Detect which cell encompasses the target text, then output its (X, Y) center coordinate. 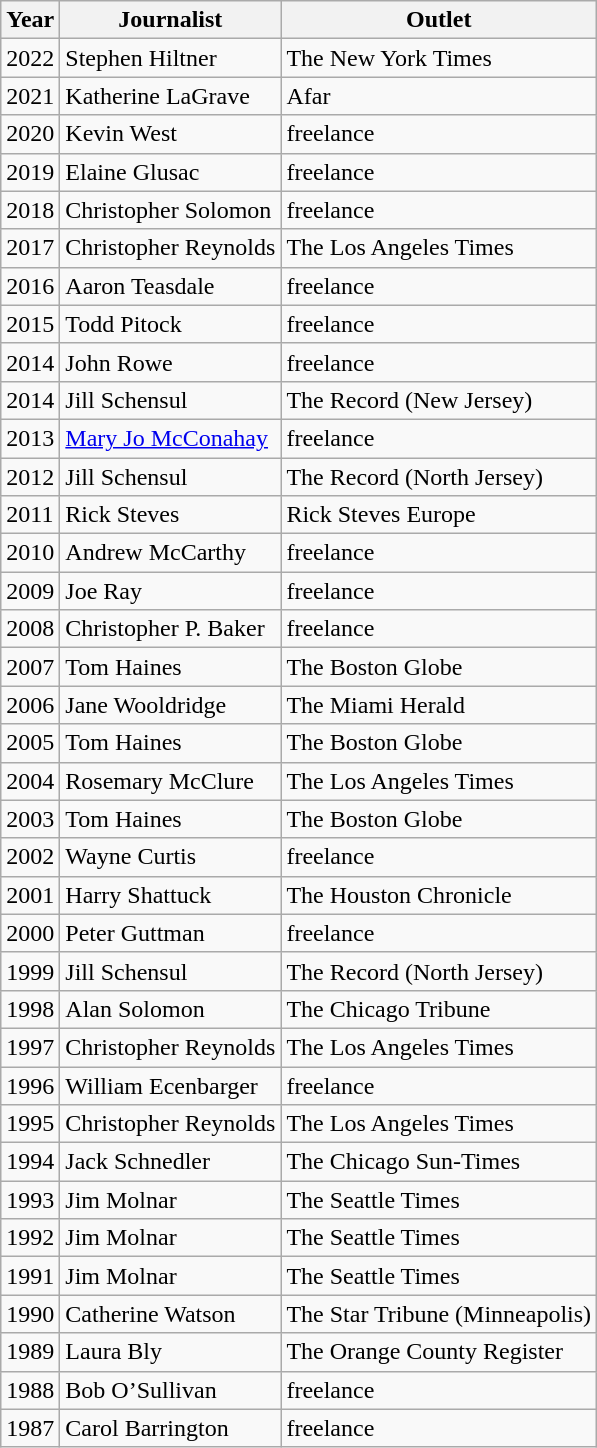
2006 (30, 705)
Christopher Solomon (170, 210)
2001 (30, 895)
2016 (30, 286)
2002 (30, 857)
Andrew McCarthy (170, 553)
1997 (30, 1047)
1989 (30, 1352)
2012 (30, 477)
2020 (30, 134)
The Record (New Jersey) (439, 400)
Peter Guttman (170, 933)
1990 (30, 1314)
The Chicago Sun-Times (439, 1162)
Harry Shattuck (170, 895)
Mary Jo McConahay (170, 438)
Jack Schnedler (170, 1162)
Kevin West (170, 134)
2018 (30, 210)
1993 (30, 1200)
Jane Wooldridge (170, 705)
Elaine Glusac (170, 172)
2010 (30, 553)
1998 (30, 1009)
Outlet (439, 20)
Rick Steves Europe (439, 515)
The New York Times (439, 58)
2022 (30, 58)
Catherine Watson (170, 1314)
Afar (439, 96)
Aaron Teasdale (170, 286)
Journalist (170, 20)
Todd Pitock (170, 324)
1999 (30, 971)
2021 (30, 96)
2015 (30, 324)
2019 (30, 172)
Katherine LaGrave (170, 96)
2003 (30, 819)
Rick Steves (170, 515)
Year (30, 20)
2000 (30, 933)
1995 (30, 1124)
Joe Ray (170, 591)
Carol Barrington (170, 1428)
2005 (30, 743)
Laura Bly (170, 1352)
2007 (30, 667)
1994 (30, 1162)
The Orange County Register (439, 1352)
2009 (30, 591)
2011 (30, 515)
1991 (30, 1276)
Rosemary McClure (170, 781)
1988 (30, 1390)
The Houston Chronicle (439, 895)
Alan Solomon (170, 1009)
Bob O’Sullivan (170, 1390)
William Ecenbarger (170, 1085)
2017 (30, 248)
2004 (30, 781)
The Miami Herald (439, 705)
Wayne Curtis (170, 857)
The Star Tribune (Minneapolis) (439, 1314)
2013 (30, 438)
The Chicago Tribune (439, 1009)
John Rowe (170, 362)
1992 (30, 1238)
Stephen Hiltner (170, 58)
Christopher P. Baker (170, 629)
1987 (30, 1428)
1996 (30, 1085)
2008 (30, 629)
